Scan for the cell matching the given text and deliver its [x, y] coordinate at center. 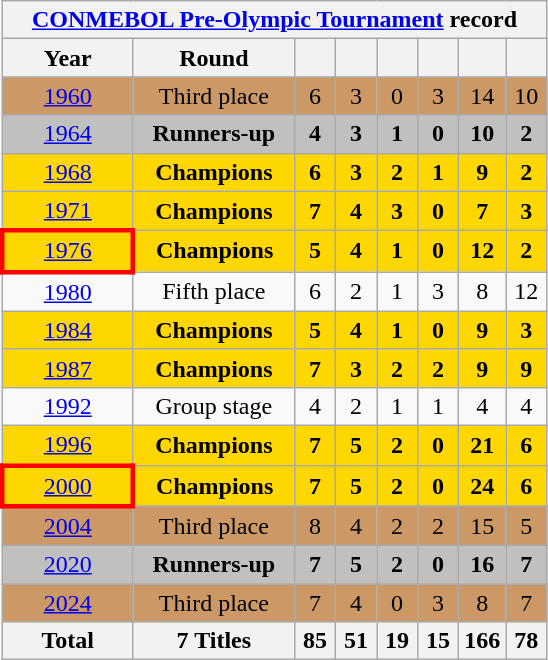
Total [68, 641]
85 [314, 641]
1971 [68, 211]
1976 [68, 252]
166 [482, 641]
1960 [68, 96]
Group stage [214, 406]
78 [526, 641]
CONMEBOL Pre-Olympic Tournament record [274, 20]
1968 [68, 172]
1980 [68, 292]
14 [482, 96]
1996 [68, 445]
Round [214, 58]
2004 [68, 526]
51 [356, 641]
Fifth place [214, 292]
1992 [68, 406]
2020 [68, 565]
2024 [68, 603]
1964 [68, 134]
19 [396, 641]
24 [482, 486]
21 [482, 445]
1984 [68, 330]
7 Titles [214, 641]
2000 [68, 486]
16 [482, 565]
1987 [68, 368]
Year [68, 58]
